Provide the [x, y] coordinate of the cell's center where the given text is located.  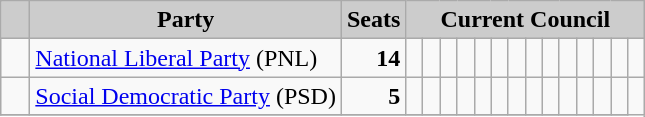
Seats [373, 20]
5 [373, 96]
Party [186, 20]
National Liberal Party (PNL) [186, 58]
Social Democratic Party (PSD) [186, 96]
Current Council [526, 20]
14 [373, 58]
